Determine the [X, Y] coordinate at the center of the cell enclosing the given text.  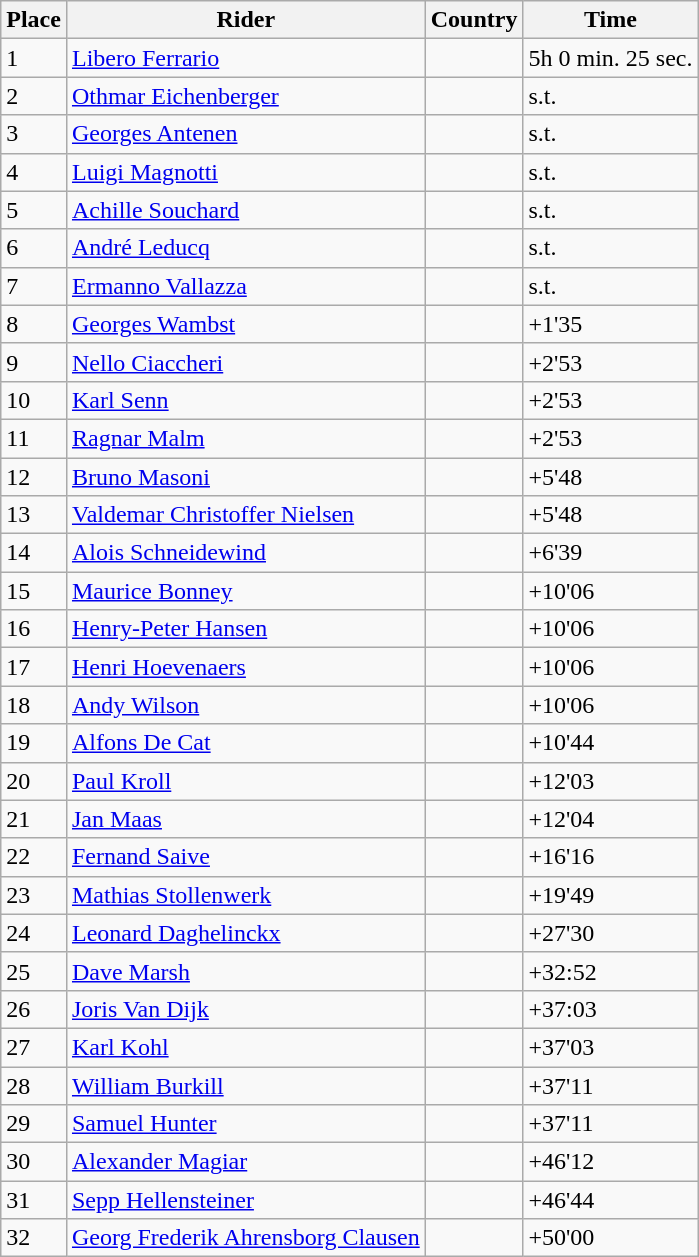
24 [34, 933]
Henry-Peter Hansen [246, 629]
31 [34, 1200]
+10'44 [610, 743]
+37'03 [610, 1047]
13 [34, 515]
Georges Antenen [246, 134]
27 [34, 1047]
Georges Wambst [246, 324]
Karl Senn [246, 400]
Valdemar Christoffer Nielsen [246, 515]
Mathias Stollenwerk [246, 895]
+1'35 [610, 324]
+27'30 [610, 933]
Dave Marsh [246, 971]
1 [34, 58]
Ragnar Malm [246, 438]
30 [34, 1162]
Bruno Masoni [246, 477]
Alexander Magiar [246, 1162]
7 [34, 286]
22 [34, 857]
Othmar Eichenberger [246, 96]
17 [34, 667]
+46'44 [610, 1200]
Samuel Hunter [246, 1124]
Paul Kroll [246, 781]
16 [34, 629]
25 [34, 971]
+37:03 [610, 1009]
4 [34, 172]
5h 0 min. 25 sec. [610, 58]
Joris Van Dijk [246, 1009]
Andy Wilson [246, 705]
Sepp Hellensteiner [246, 1200]
28 [34, 1085]
32 [34, 1238]
23 [34, 895]
Country [474, 20]
14 [34, 553]
Jan Maas [246, 819]
+12'04 [610, 819]
+12'03 [610, 781]
18 [34, 705]
3 [34, 134]
André Leducq [246, 248]
+6'39 [610, 553]
+50'00 [610, 1238]
15 [34, 591]
Leonard Daghelinckx [246, 933]
9 [34, 362]
+19'49 [610, 895]
11 [34, 438]
Luigi Magnotti [246, 172]
Karl Kohl [246, 1047]
Achille Souchard [246, 210]
20 [34, 781]
Libero Ferrario [246, 58]
Georg Frederik Ahrensborg Clausen [246, 1238]
6 [34, 248]
8 [34, 324]
2 [34, 96]
Henri Hoevenaers [246, 667]
Place [34, 20]
12 [34, 477]
29 [34, 1124]
10 [34, 400]
+46'12 [610, 1162]
William Burkill [246, 1085]
Fernand Saive [246, 857]
Alfons De Cat [246, 743]
26 [34, 1009]
Nello Ciaccheri [246, 362]
Ermanno Vallazza [246, 286]
21 [34, 819]
19 [34, 743]
+16'16 [610, 857]
Rider [246, 20]
Maurice Bonney [246, 591]
+32:52 [610, 971]
Alois Schneidewind [246, 553]
5 [34, 210]
Time [610, 20]
